Return (X, Y) of the center of cell containing provided text 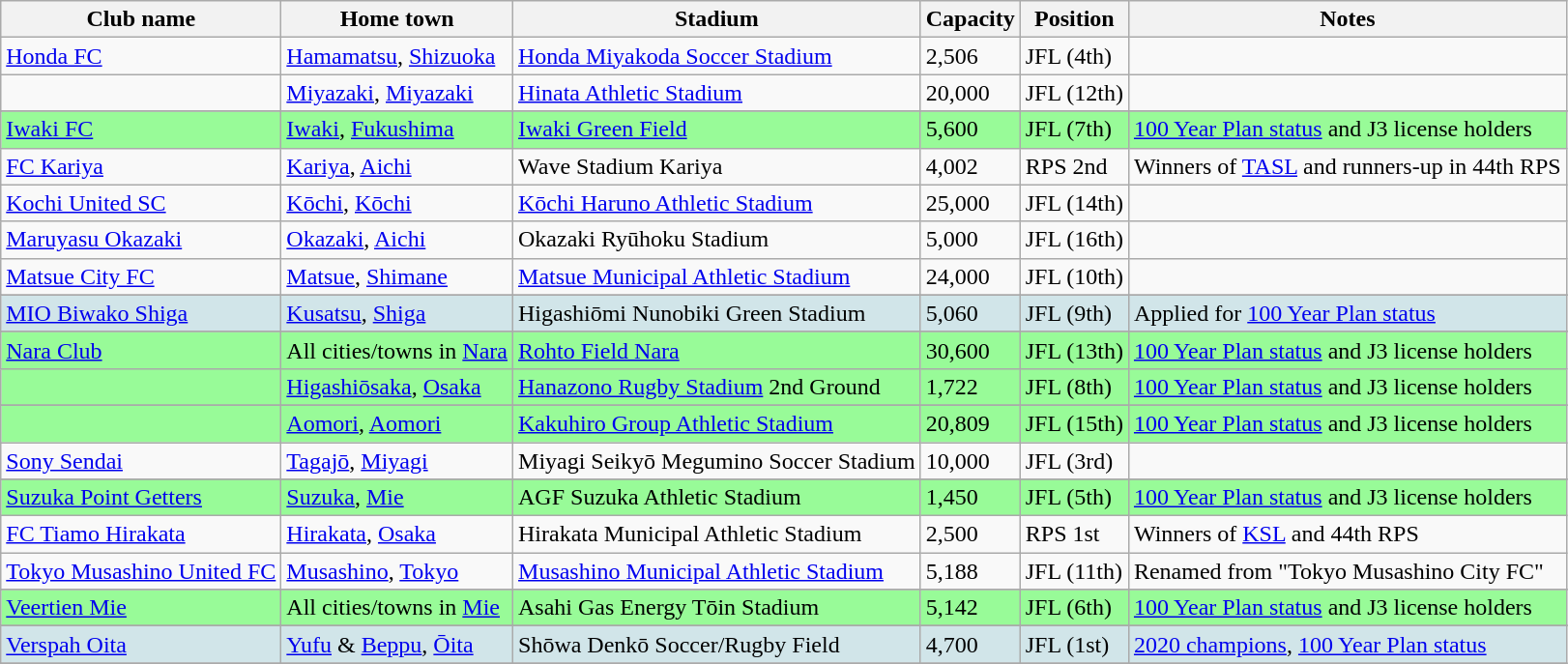
Hirakata, Osaka (397, 534)
Maruyasu Okazaki (141, 240)
5,060 (971, 313)
Stadium (717, 19)
JFL (14th) (1074, 203)
Kariya, Aichi (397, 166)
4,002 (971, 166)
Tagajō, Miyagi (397, 461)
24,000 (971, 276)
RPS 1st (1074, 534)
Hanazono Rugby Stadium 2nd Ground (717, 387)
Nara Club (141, 350)
Musashino Municipal Athletic Stadium (717, 571)
Higashiōsaka, Osaka (397, 387)
AGF Suzuka Athletic Stadium (717, 498)
Tokyo Musashino United FC (141, 571)
Renamed from "Tokyo Musashino City FC" (1348, 571)
Applied for 100 Year Plan status (1348, 313)
Hamamatsu, Shizuoka (397, 56)
JFL (5th) (1074, 498)
Musashino, Tokyo (397, 571)
Miyazaki, Miyazaki (397, 93)
Asahi Gas Energy Tōin Stadium (717, 608)
Notes (1348, 19)
Matsue Municipal Athletic Stadium (717, 276)
JFL (13th) (1074, 350)
Kōchi, Kōchi (397, 203)
JFL (12th) (1074, 93)
Kōchi Haruno Athletic Stadium (717, 203)
JFL (11th) (1074, 571)
30,600 (971, 350)
All cities/towns in Mie (397, 608)
Wave Stadium Kariya (717, 166)
20,000 (971, 93)
Position (1074, 19)
JFL (7th) (1074, 130)
JFL (15th) (1074, 423)
Iwaki Green Field (717, 130)
Shōwa Denkō Soccer/Rugby Field (717, 645)
5,600 (971, 130)
Veertien Mie (141, 608)
Kakuhiro Group Athletic Stadium (717, 423)
Okazaki, Aichi (397, 240)
RPS 2nd (1074, 166)
Suzuka Point Getters (141, 498)
Miyagi Seikyō Megumino Soccer Stadium (717, 461)
Honda FC (141, 56)
Verspah Oita (141, 645)
20,809 (971, 423)
Hinata Athletic Stadium (717, 93)
Capacity (971, 19)
Kochi United SC (141, 203)
Hirakata Municipal Athletic Stadium (717, 534)
Suzuka, Mie (397, 498)
JFL (4th) (1074, 56)
Honda Miyakoda Soccer Stadium (717, 56)
1,450 (971, 498)
JFL (10th) (1074, 276)
JFL (16th) (1074, 240)
Iwaki, Fukushima (397, 130)
2020 champions, 100 Year Plan status (1348, 645)
JFL (9th) (1074, 313)
25,000 (971, 203)
1,722 (971, 387)
Iwaki FC (141, 130)
JFL (3rd) (1074, 461)
2,500 (971, 534)
Matsue, Shimane (397, 276)
Yufu & Beppu, Ōita (397, 645)
4,700 (971, 645)
All cities/towns in Nara (397, 350)
JFL (1st) (1074, 645)
Aomori, Aomori (397, 423)
Club name (141, 19)
Rohto Field Nara (717, 350)
5,142 (971, 608)
MIO Biwako Shiga (141, 313)
JFL (6th) (1074, 608)
Winners of TASL and runners-up in 44th RPS (1348, 166)
Matsue City FC (141, 276)
10,000 (971, 461)
FC Kariya (141, 166)
Higashiōmi Nunobiki Green Stadium (717, 313)
Okazaki Ryūhoku Stadium (717, 240)
5,188 (971, 571)
FC Tiamo Hirakata (141, 534)
Kusatsu, Shiga (397, 313)
JFL (8th) (1074, 387)
Sony Sendai (141, 461)
5,000 (971, 240)
Winners of KSL and 44th RPS (1348, 534)
Home town (397, 19)
2,506 (971, 56)
